Extract the [X, Y] coordinate from the center of the cell holding the provided text.  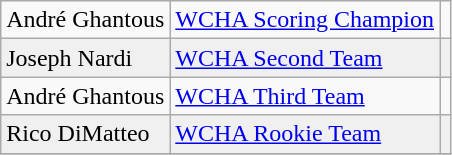
Rico DiMatteo [86, 134]
Joseph Nardi [86, 58]
WCHA Second Team [305, 58]
WCHA Third Team [305, 96]
WCHA Scoring Champion [305, 20]
WCHA Rookie Team [305, 134]
